Locate the cell with the specified text and output its (x, y) center coordinate. 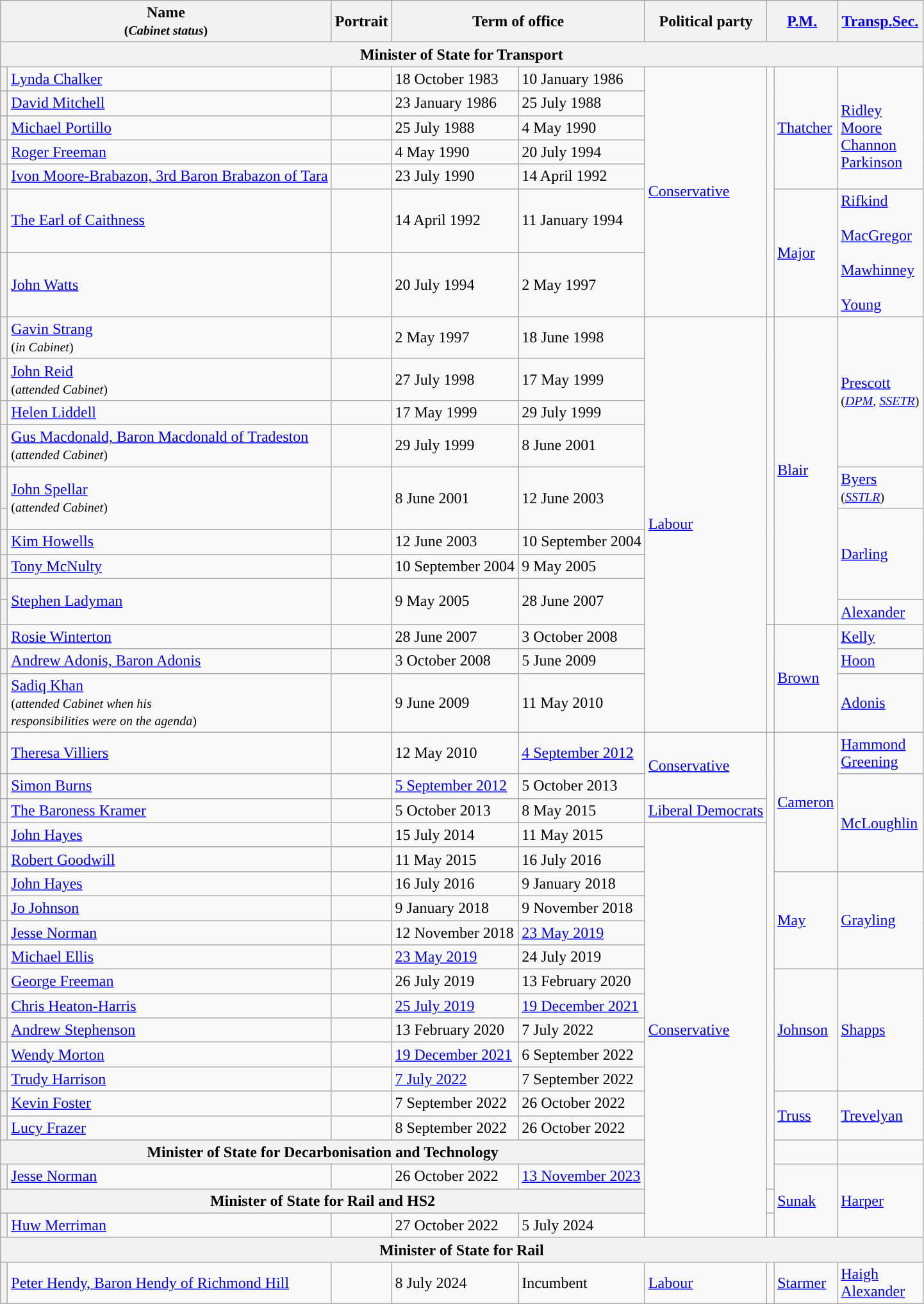
David Mitchell (169, 103)
Trudy Harrison (169, 1079)
Blair (806, 471)
Name(Cabinet status) (166, 22)
Sunak (806, 1201)
Darling (880, 554)
8 July 2024 (455, 1282)
Kelly (880, 637)
Minister of State for Transport (461, 54)
Andrew Adonis, Baron Adonis (169, 661)
RidleyMooreChannonParkinson (880, 128)
Gavin Strang(in Cabinet) (169, 337)
25 July 2019 (455, 1006)
The Baroness Kramer (169, 810)
Theresa Villiers (169, 753)
24 July 2019 (582, 957)
Tony McNulty (169, 566)
Robert Goodwill (169, 859)
4 September 2012 (582, 753)
5 July 2024 (582, 1225)
John Spellar(attended Cabinet) (169, 499)
18 October 1983 (455, 79)
Thatcher (806, 128)
Minister of State for Decarbonisation and Technology (323, 1152)
Rifkind MacGregor Mawhinney Young (880, 253)
Brown (806, 678)
Incumbent (582, 1282)
Starmer (806, 1282)
Minister of State for Rail (461, 1250)
Shapps (880, 1030)
5 June 2009 (582, 661)
11 May 2010 (582, 703)
26 July 2019 (455, 982)
Michael Portillo (169, 128)
P.M. (802, 22)
12 May 2010 (455, 753)
Transp.Sec. (880, 22)
Andrew Stephenson (169, 1030)
Sadiq Khan(attended Cabinet when hisresponsibilities were on the agenda) (169, 703)
Liberal Democrats (705, 810)
McLoughlin (880, 823)
6 September 2022 (582, 1055)
Ivon Moore-Brabazon, 3rd Baron Brabazon of Tara (169, 176)
13 November 2023 (582, 1176)
Trevelyan (880, 1116)
The Earl of Caithness (169, 221)
8 May 2015 (582, 810)
9 June 2009 (455, 703)
HammondGreening (880, 753)
27 October 2022 (455, 1225)
Political party (705, 22)
Portrait (361, 22)
Term of office (518, 22)
Chris Heaton-Harris (169, 1006)
Truss (806, 1116)
George Freeman (169, 982)
8 September 2022 (455, 1128)
Roger Freeman (169, 152)
10 January 1986 (582, 79)
Wendy Morton (169, 1055)
May (806, 920)
Michael Ellis (169, 957)
Simon Burns (169, 786)
Grayling (880, 920)
Peter Hendy, Baron Hendy of Richmond Hill (169, 1282)
Minister of State for Rail and HS2 (323, 1201)
Cameron (806, 801)
27 July 1998 (455, 380)
Helen Liddell (169, 412)
John Watts (169, 285)
Lucy Frazer (169, 1128)
Major (806, 253)
9 November 2018 (582, 908)
Lynda Chalker (169, 79)
Adonis (880, 703)
Harper (880, 1201)
Gus Macdonald, Baron Macdonald of Tradeston(attended Cabinet) (169, 445)
Byers(SSTLR) (880, 487)
Jo Johnson (169, 908)
5 September 2012 (455, 786)
11 January 1994 (582, 221)
Rosie Winterton (169, 637)
15 July 2014 (455, 835)
23 July 1990 (455, 176)
Prescott(DPM, SSETR) (880, 391)
Kevin Foster (169, 1103)
12 November 2018 (455, 933)
18 June 1998 (582, 337)
23 January 1986 (455, 103)
Johnson (806, 1030)
Stephen Ladyman (169, 601)
Alexander (880, 612)
HaighAlexander (880, 1282)
John Reid(attended Cabinet) (169, 380)
Kim Howells (169, 542)
Hoon (880, 661)
Huw Merriman (169, 1225)
